Determine the (x, y) coordinate at the center of the cell enclosing the given text.  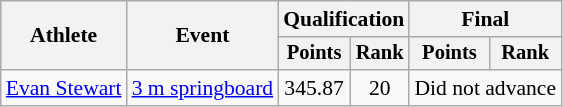
345.87 (314, 88)
3 m springboard (203, 88)
Qualification (344, 19)
Athlete (64, 36)
Evan Stewart (64, 88)
Event (203, 36)
Did not advance (485, 88)
20 (380, 88)
Final (485, 19)
